Extract the (X, Y) coordinate from the center of the cell holding the provided text.  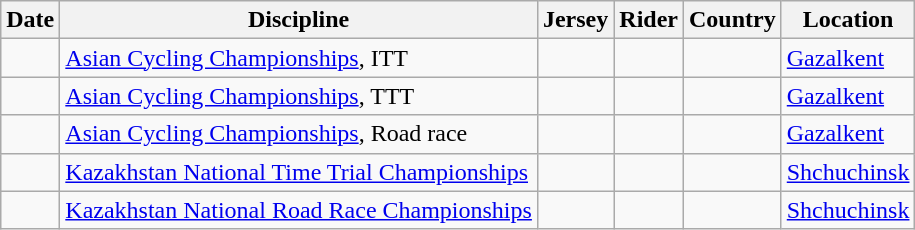
Asian Cycling Championships, TTT (299, 96)
Asian Cycling Championships, Road race (299, 134)
Kazakhstan National Road Race Championships (299, 210)
Kazakhstan National Time Trial Championships (299, 172)
Country (733, 20)
Location (848, 20)
Date (30, 20)
Asian Cycling Championships, ITT (299, 58)
Rider (649, 20)
Discipline (299, 20)
Jersey (575, 20)
